Search for the cell housing the specified text and yield its [X, Y] center coordinate. 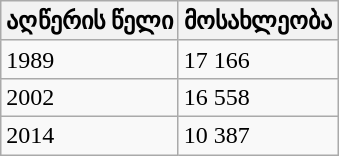
17 166 [258, 59]
2014 [90, 135]
10 387 [258, 135]
1989 [90, 59]
2002 [90, 97]
აღწერის წელი [90, 21]
16 558 [258, 97]
მოსახლეობა [258, 21]
